Pinpoint the cell where the given text exists, returning its (X, Y) midpoint coordinate. 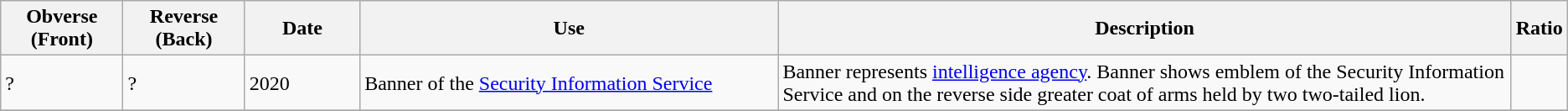
Obverse (Front) (62, 29)
Date (302, 29)
Use (570, 29)
Description (1144, 29)
Reverse (Back) (184, 29)
Banner of the Security Information Service (570, 82)
2020 (302, 82)
Ratio (1540, 29)
